Search for the cell housing the specified text and yield its (X, Y) center coordinate. 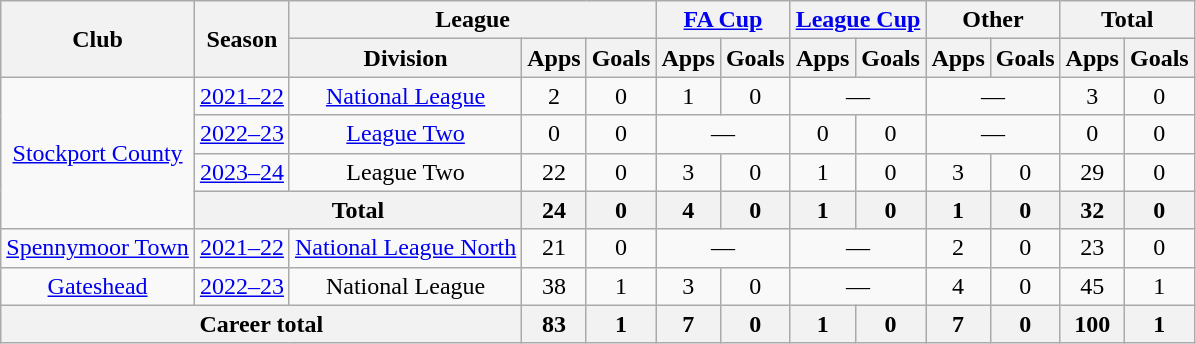
Spennymoor Town (98, 248)
45 (1092, 286)
Career total (262, 324)
FA Cup (723, 20)
21 (554, 248)
Club (98, 39)
83 (554, 324)
League (472, 20)
24 (554, 210)
23 (1092, 248)
Division (405, 58)
22 (554, 172)
League Cup (858, 20)
Stockport County (98, 153)
29 (1092, 172)
Gateshead (98, 286)
2023–24 (242, 172)
Other (993, 20)
38 (554, 286)
National League North (405, 248)
Season (242, 39)
100 (1092, 324)
32 (1092, 210)
